Provide the (X, Y) coordinate of the cell's center where the given text is located.  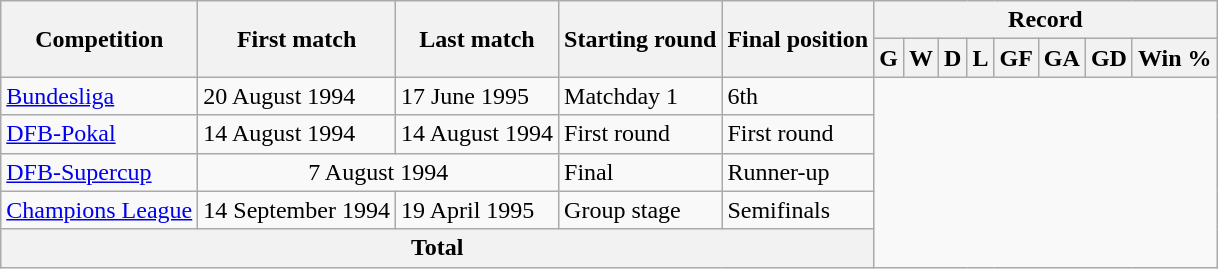
Semifinals (798, 210)
7 August 1994 (378, 172)
First match (297, 39)
DFB-Supercup (100, 172)
Group stage (640, 210)
Bundesliga (100, 96)
Final (640, 172)
D (952, 58)
Runner-up (798, 172)
6th (798, 96)
20 August 1994 (297, 96)
17 June 1995 (476, 96)
L (980, 58)
GF (1016, 58)
Win % (1174, 58)
GD (1108, 58)
Competition (100, 39)
GA (1062, 58)
Final position (798, 39)
DFB-Pokal (100, 134)
G (889, 58)
W (920, 58)
Record (1046, 20)
14 September 1994 (297, 210)
Last match (476, 39)
Starting round (640, 39)
Matchday 1 (640, 96)
Champions League (100, 210)
Total (438, 248)
19 April 1995 (476, 210)
